Pinpoint the cell where the given text exists, returning its (X, Y) midpoint coordinate. 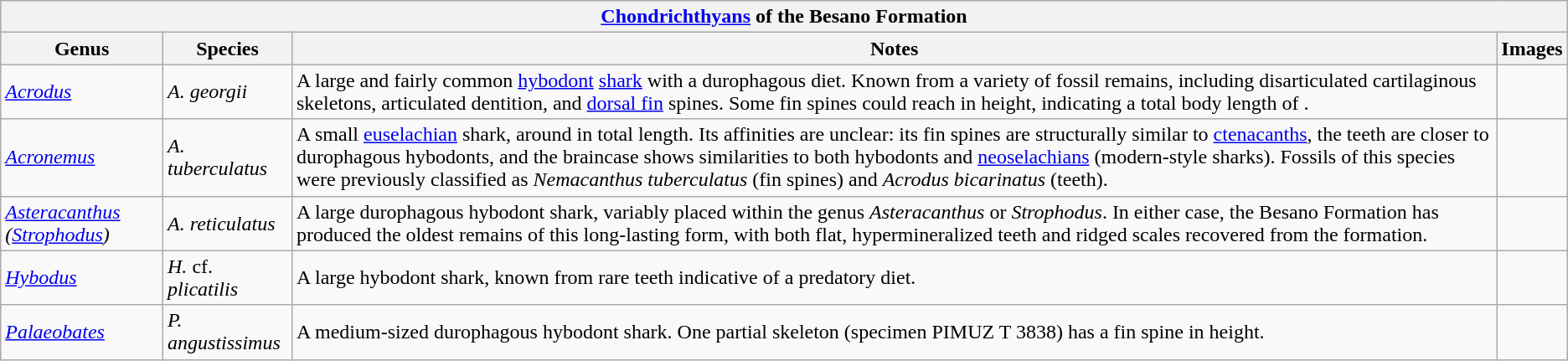
A. reticulatus (228, 223)
P. angustissimus (228, 332)
Acrodus (82, 92)
Palaeobates (82, 332)
Acronemus (82, 157)
A medium-sized durophagous hybodont shark. One partial skeleton (specimen PIMUZ T 3838) has a fin spine in height. (894, 332)
Asteracanthus (Strophodus) (82, 223)
Notes (894, 49)
A large hybodont shark, known from rare teeth indicative of a predatory diet. (894, 278)
Hybodus (82, 278)
A. tuberculatus (228, 157)
Chondrichthyans of the Besano Formation (784, 17)
H. cf. plicatilis (228, 278)
Species (228, 49)
A. georgii (228, 92)
Genus (82, 49)
Images (1532, 49)
